Pinpoint the cell where the given text exists, returning its [X, Y] midpoint coordinate. 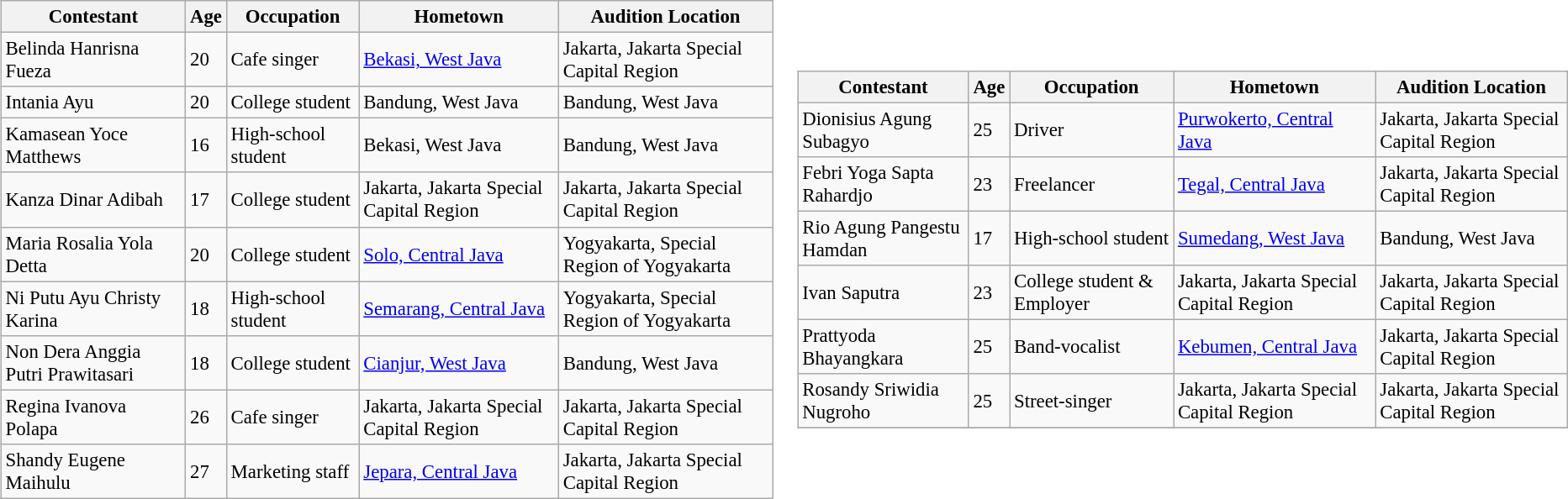
Rosandy Sriwidia Nugroho [883, 402]
Freelancer [1091, 185]
Ivan Saputra [883, 292]
Non Dera Anggia Putri Prawitasari [92, 363]
Tegal, Central Java [1275, 185]
Dionisius Agung Subagyo [883, 129]
Kanza Dinar Adibah [92, 200]
Cianjur, West Java [459, 363]
Driver [1091, 129]
Street-singer [1091, 402]
Band-vocalist [1091, 346]
Maria Rosalia Yola Detta [92, 254]
27 [207, 470]
Belinda Hanrisna Fueza [92, 60]
Jepara, Central Java [459, 470]
Ni Putu Ayu Christy Karina [92, 309]
Intania Ayu [92, 102]
Kamasean Yoce Matthews [92, 146]
16 [207, 146]
Sumedang, West Java [1275, 239]
Semarang, Central Java [459, 309]
Febri Yoga Sapta Rahardjo [883, 185]
Purwokerto, Central Java [1275, 129]
Marketing staff [293, 470]
College student & Employer [1091, 292]
Regina Ivanova Polapa [92, 417]
Solo, Central Java [459, 254]
Prattyoda Bhayangkara [883, 346]
Shandy Eugene Maihulu [92, 470]
Rio Agung Pangestu Hamdan [883, 239]
Kebumen, Central Java [1275, 346]
26 [207, 417]
